Locate the cell with the specified text and output its [x, y] center coordinate. 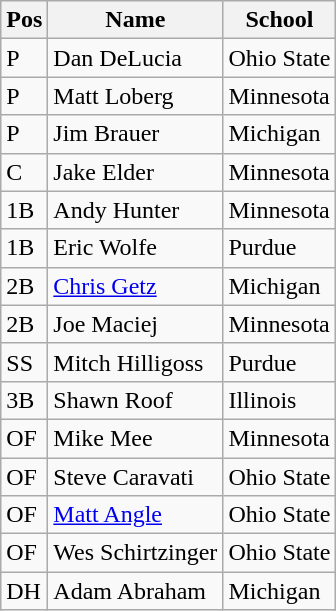
Steve Caravati [136, 477]
Eric Wolfe [136, 248]
Shawn Roof [136, 400]
Jake Elder [136, 172]
Wes Schirtzinger [136, 553]
Pos [24, 20]
Andy Hunter [136, 210]
School [280, 20]
Jim Brauer [136, 134]
Matt Loberg [136, 96]
Mike Mee [136, 438]
Dan DeLucia [136, 58]
Joe Maciej [136, 324]
Adam Abraham [136, 591]
Matt Angle [136, 515]
Name [136, 20]
DH [24, 591]
Chris Getz [136, 286]
C [24, 172]
Illinois [280, 400]
3B [24, 400]
Mitch Hilligoss [136, 362]
SS [24, 362]
